Detect which cell encompasses the target text, then output its (x, y) center coordinate. 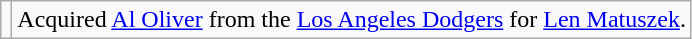
Acquired Al Oliver from the Los Angeles Dodgers for Len Matuszek. (352, 20)
